Locate the cell with the specified text and output its (X, Y) center coordinate. 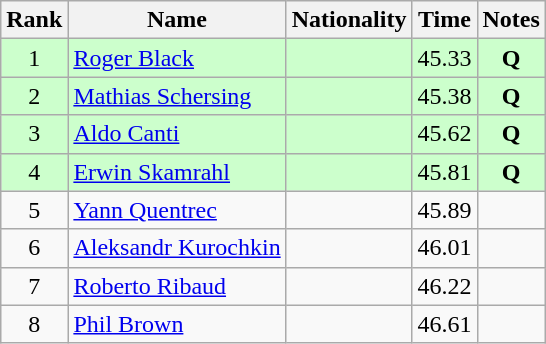
45.81 (444, 172)
Roger Black (177, 58)
3 (34, 134)
7 (34, 286)
Time (444, 20)
Aleksandr Kurochkin (177, 248)
2 (34, 96)
Phil Brown (177, 324)
Erwin Skamrahl (177, 172)
45.89 (444, 210)
8 (34, 324)
Nationality (349, 20)
4 (34, 172)
Name (177, 20)
Roberto Ribaud (177, 286)
45.62 (444, 134)
Aldo Canti (177, 134)
6 (34, 248)
Mathias Schersing (177, 96)
Rank (34, 20)
46.22 (444, 286)
Yann Quentrec (177, 210)
45.33 (444, 58)
Notes (511, 20)
5 (34, 210)
1 (34, 58)
46.61 (444, 324)
45.38 (444, 96)
46.01 (444, 248)
